Return [x, y] of the center of cell containing provided text 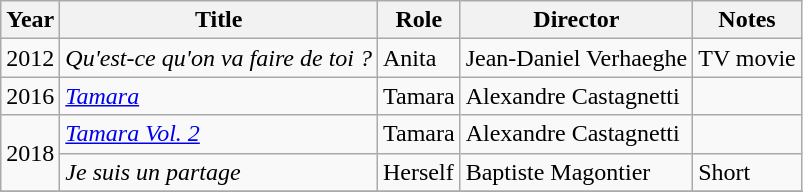
Notes [748, 20]
Tamara Vol. 2 [219, 134]
Herself [420, 172]
Title [219, 20]
Role [420, 20]
2016 [30, 96]
TV movie [748, 58]
2018 [30, 153]
Jean-Daniel Verhaeghe [576, 58]
Baptiste Magontier [576, 172]
Anita [420, 58]
Je suis un partage [219, 172]
2012 [30, 58]
Year [30, 20]
Director [576, 20]
Qu'est-ce qu'on va faire de toi ? [219, 58]
Short [748, 172]
